Locate the cell with the specified text and output its (X, Y) center coordinate. 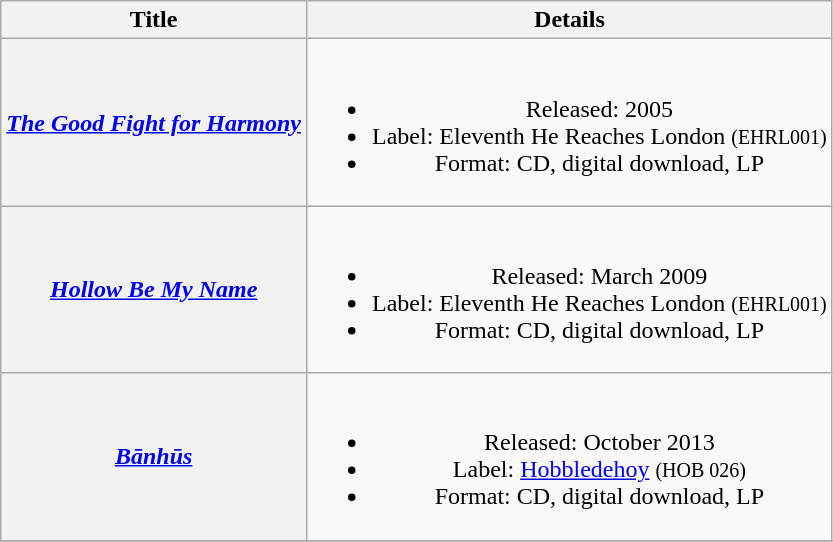
Released: March 2009Label: Eleventh He Reaches London (EHRL001)Format: CD, digital download, LP (570, 290)
Bānhūs (154, 456)
Details (570, 20)
Released: October 2013Label: Hobbledehoy (HOB 026)Format: CD, digital download, LP (570, 456)
Hollow Be My Name (154, 290)
Released: 2005Label: Eleventh He Reaches London (EHRL001)Format: CD, digital download, LP (570, 122)
The Good Fight for Harmony (154, 122)
Title (154, 20)
